Locate the cell with the specified text and output its [x, y] center coordinate. 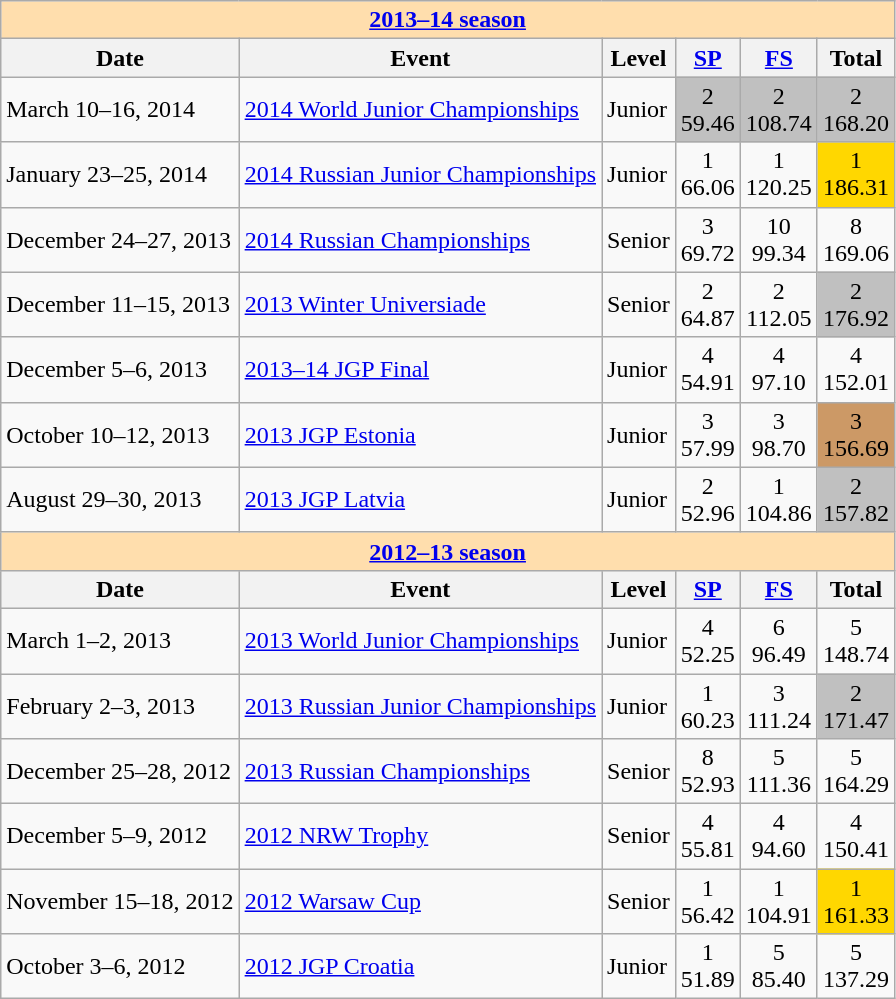
5 111.36 [778, 772]
2 52.96 [708, 500]
8 52.93 [708, 772]
3 111.24 [778, 706]
2013 Russian Junior Championships [420, 706]
March 1–2, 2013 [120, 640]
3 69.72 [708, 240]
5 137.29 [856, 966]
2 112.05 [778, 304]
4 52.25 [708, 640]
2012 JGP Croatia [420, 966]
1 120.25 [778, 174]
2014 World Junior Championships [420, 110]
4 94.60 [778, 836]
1 56.42 [708, 902]
2 108.74 [778, 110]
8 169.06 [856, 240]
4 55.81 [708, 836]
2014 Russian Junior Championships [420, 174]
March 10–16, 2014 [120, 110]
February 2–3, 2013 [120, 706]
December 5–6, 2013 [120, 370]
4 150.41 [856, 836]
3 156.69 [856, 434]
1 66.06 [708, 174]
4 97.10 [778, 370]
2014 Russian Championships [420, 240]
December 25–28, 2012 [120, 772]
6 96.49 [778, 640]
3 98.70 [778, 434]
3 57.99 [708, 434]
2012 Warsaw Cup [420, 902]
2013 JGP Latvia [420, 500]
2013 World Junior Championships [420, 640]
October 10–12, 2013 [120, 434]
5 85.40 [778, 966]
4 152.01 [856, 370]
December 5–9, 2012 [120, 836]
2012 NRW Trophy [420, 836]
1 186.31 [856, 174]
2013 Winter Universiade [420, 304]
2012–13 season [448, 551]
1 161.33 [856, 902]
2 59.46 [708, 110]
2 168.20 [856, 110]
2013 Russian Championships [420, 772]
5 148.74 [856, 640]
4 54.91 [708, 370]
10 99.34 [778, 240]
October 3–6, 2012 [120, 966]
November 15–18, 2012 [120, 902]
2 171.47 [856, 706]
December 11–15, 2013 [120, 304]
2013–14 season [448, 20]
2 64.87 [708, 304]
1 60.23 [708, 706]
August 29–30, 2013 [120, 500]
December 24–27, 2013 [120, 240]
1 104.86 [778, 500]
2013 JGP Estonia [420, 434]
2013–14 JGP Final [420, 370]
1 51.89 [708, 966]
January 23–25, 2014 [120, 174]
1 104.91 [778, 902]
2 176.92 [856, 304]
2 157.82 [856, 500]
5 164.29 [856, 772]
